Scan for the cell matching the given text and deliver its [x, y] coordinate at center. 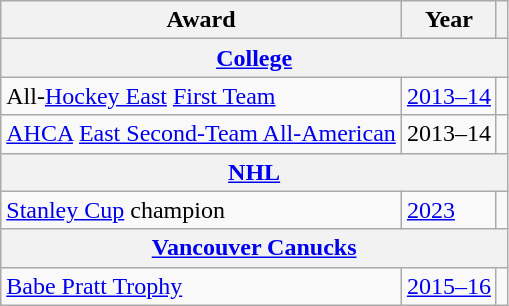
2015–16 [448, 286]
Award [202, 20]
Stanley Cup champion [202, 210]
All-Hockey East First Team [202, 96]
NHL [254, 172]
Year [448, 20]
AHCA East Second-Team All-American [202, 134]
2023 [448, 210]
Vancouver Canucks [254, 248]
Babe Pratt Trophy [202, 286]
College [254, 58]
